Extract the [X, Y] coordinate from the center of the cell holding the provided text.  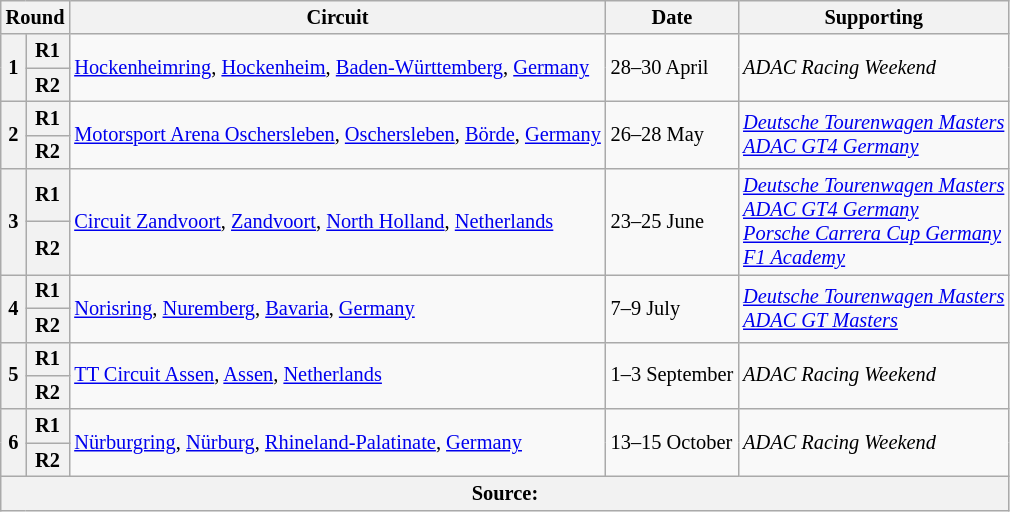
26–28 May [672, 134]
28–30 April [672, 68]
5 [14, 376]
6 [14, 442]
Supporting [874, 17]
2 [14, 134]
Norisring, Nuremberg, Bavaria, Germany [337, 308]
Deutsche Tourenwagen MastersADAC GT4 GermanyPorsche Carrera Cup GermanyF1 Academy [874, 222]
Nürburgring, Nürburg, Rhineland-Palatinate, Germany [337, 442]
Motorsport Arena Oschersleben, Oschersleben, Börde, Germany [337, 134]
4 [14, 308]
Deutsche Tourenwagen MastersADAC GT Masters [874, 308]
3 [14, 222]
Source: [505, 493]
7–9 July [672, 308]
Round [36, 17]
1 [14, 68]
TT Circuit Assen, Assen, Netherlands [337, 376]
1–3 September [672, 376]
Circuit Zandvoort, Zandvoort, North Holland, Netherlands [337, 222]
Deutsche Tourenwagen MastersADAC GT4 Germany [874, 134]
Date [672, 17]
13–15 October [672, 442]
Circuit [337, 17]
Hockenheimring, Hockenheim, Baden-Württemberg, Germany [337, 68]
23–25 June [672, 222]
